Provide the [x, y] coordinate of the cell's center where the given text is located.  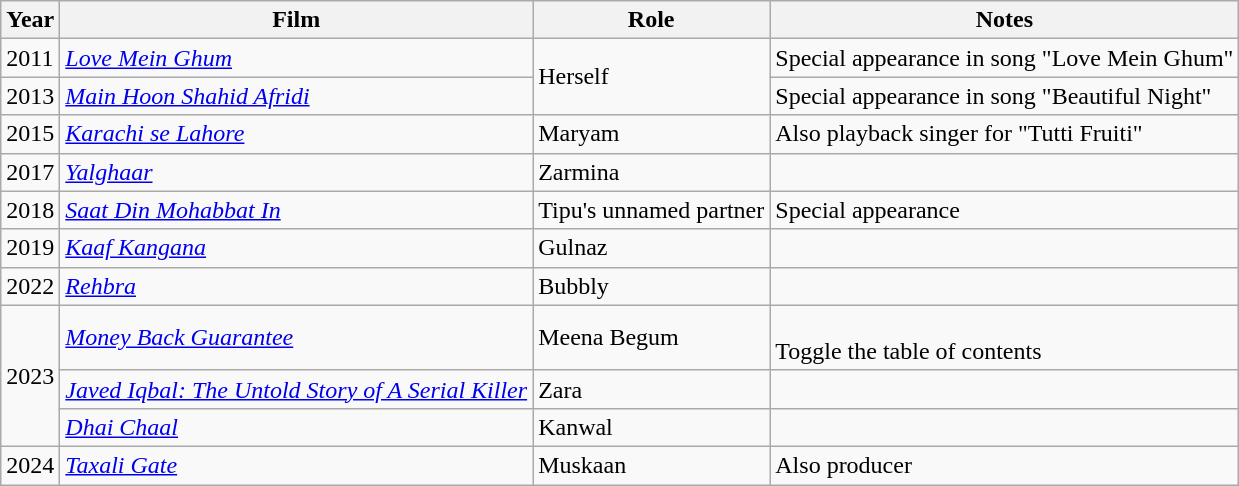
Love Mein Ghum [296, 58]
Toggle the table of contents [1004, 338]
Javed Iqbal: The Untold Story of A Serial Killer [296, 389]
Maryam [652, 134]
2018 [30, 210]
Also producer [1004, 465]
Rehbra [296, 286]
Film [296, 20]
Dhai Chaal [296, 427]
Zarmina [652, 172]
Bubbly [652, 286]
Gulnaz [652, 248]
Role [652, 20]
Special appearance in song "Beautiful Night" [1004, 96]
Special appearance [1004, 210]
2017 [30, 172]
2024 [30, 465]
2019 [30, 248]
2023 [30, 376]
Tipu's unnamed partner [652, 210]
Main Hoon Shahid Afridi [296, 96]
Kanwal [652, 427]
2011 [30, 58]
Karachi se Lahore [296, 134]
Yalghaar [296, 172]
Kaaf Kangana [296, 248]
Zara [652, 389]
Special appearance in song "Love Mein Ghum" [1004, 58]
2015 [30, 134]
2013 [30, 96]
Saat Din Mohabbat In [296, 210]
Meena Begum [652, 338]
Also playback singer for "Tutti Fruiti" [1004, 134]
Notes [1004, 20]
Muskaan [652, 465]
Taxali Gate [296, 465]
Herself [652, 77]
Money Back Guarantee [296, 338]
2022 [30, 286]
Year [30, 20]
